Determine the (x, y) coordinate at the center of the cell enclosing the given text.  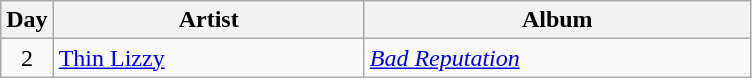
2 (27, 58)
Thin Lizzy (208, 58)
Album (557, 20)
Day (27, 20)
Bad Reputation (557, 58)
Artist (208, 20)
